Detect which cell encompasses the target text, then output its (X, Y) center coordinate. 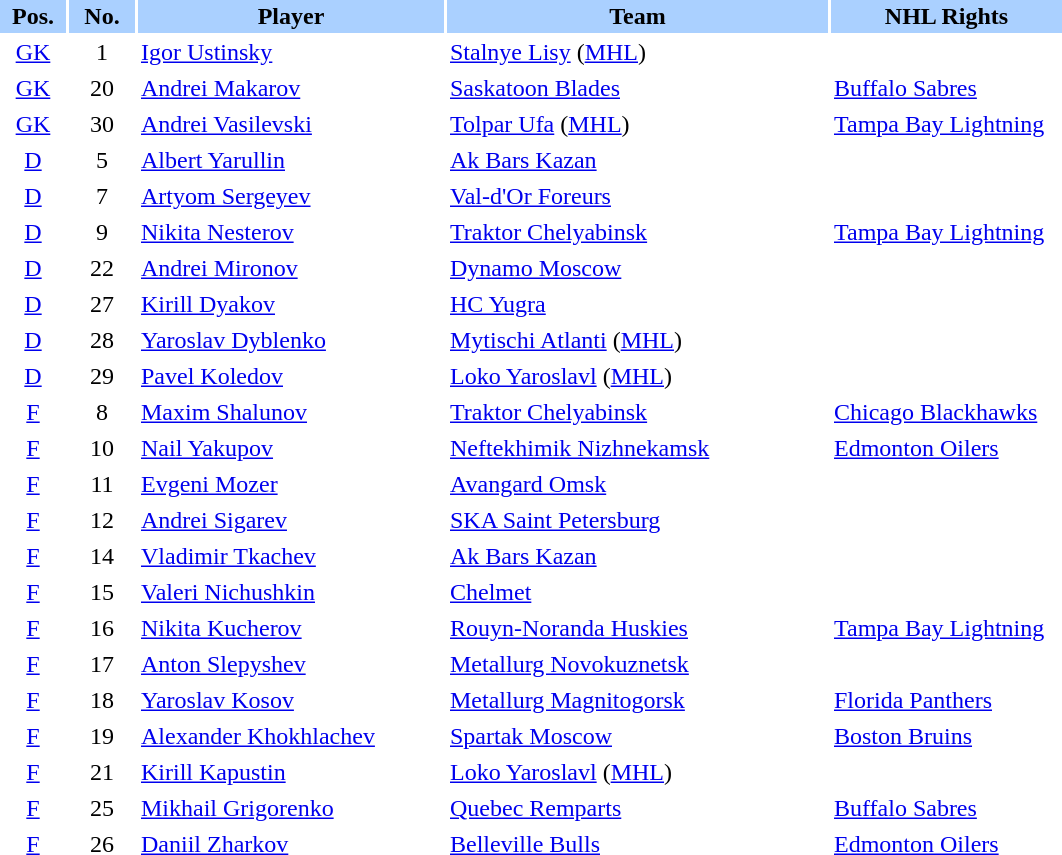
Andrei Vasilevski (291, 124)
22 (102, 268)
Saskatoon Blades (638, 88)
30 (102, 124)
NHL Rights (946, 16)
Andrei Makarov (291, 88)
Nikita Kucherov (291, 628)
No. (102, 16)
5 (102, 160)
Edmonton Oilers (946, 448)
1 (102, 52)
Mytischi Atlanti (MHL) (638, 340)
Chicago Blackhawks (946, 412)
Val-d'Or Foreurs (638, 196)
Kirill Dyakov (291, 304)
Dynamo Moscow (638, 268)
15 (102, 592)
12 (102, 520)
Mikhail Grigorenko (291, 808)
Yaroslav Kosov (291, 700)
Albert Yarullin (291, 160)
11 (102, 484)
18 (102, 700)
20 (102, 88)
Pavel Koledov (291, 376)
Neftekhimik Nizhnekamsk (638, 448)
Evgeni Mozer (291, 484)
Spartak Moscow (638, 736)
19 (102, 736)
Anton Slepyshev (291, 664)
Nail Yakupov (291, 448)
Igor Ustinsky (291, 52)
28 (102, 340)
Rouyn-Noranda Huskies (638, 628)
10 (102, 448)
Valeri Nichushkin (291, 592)
17 (102, 664)
Avangard Omsk (638, 484)
Artyom Sergeyev (291, 196)
Player (291, 16)
7 (102, 196)
Quebec Remparts (638, 808)
Florida Panthers (946, 700)
25 (102, 808)
Metallurg Magnitogorsk (638, 700)
16 (102, 628)
Maxim Shalunov (291, 412)
29 (102, 376)
21 (102, 772)
Alexander Khokhlachev (291, 736)
Andrei Mironov (291, 268)
Pos. (33, 16)
9 (102, 232)
Metallurg Novokuznetsk (638, 664)
Chelmet (638, 592)
14 (102, 556)
Team (638, 16)
Andrei Sigarev (291, 520)
Yaroslav Dyblenko (291, 340)
Vladimir Tkachev (291, 556)
HC Yugra (638, 304)
Boston Bruins (946, 736)
Kirill Kapustin (291, 772)
Stalnye Lisy (MHL) (638, 52)
27 (102, 304)
Tolpar Ufa (MHL) (638, 124)
SKA Saint Petersburg (638, 520)
Nikita Nesterov (291, 232)
8 (102, 412)
